Scan for the cell matching the given text and deliver its [X, Y] coordinate at center. 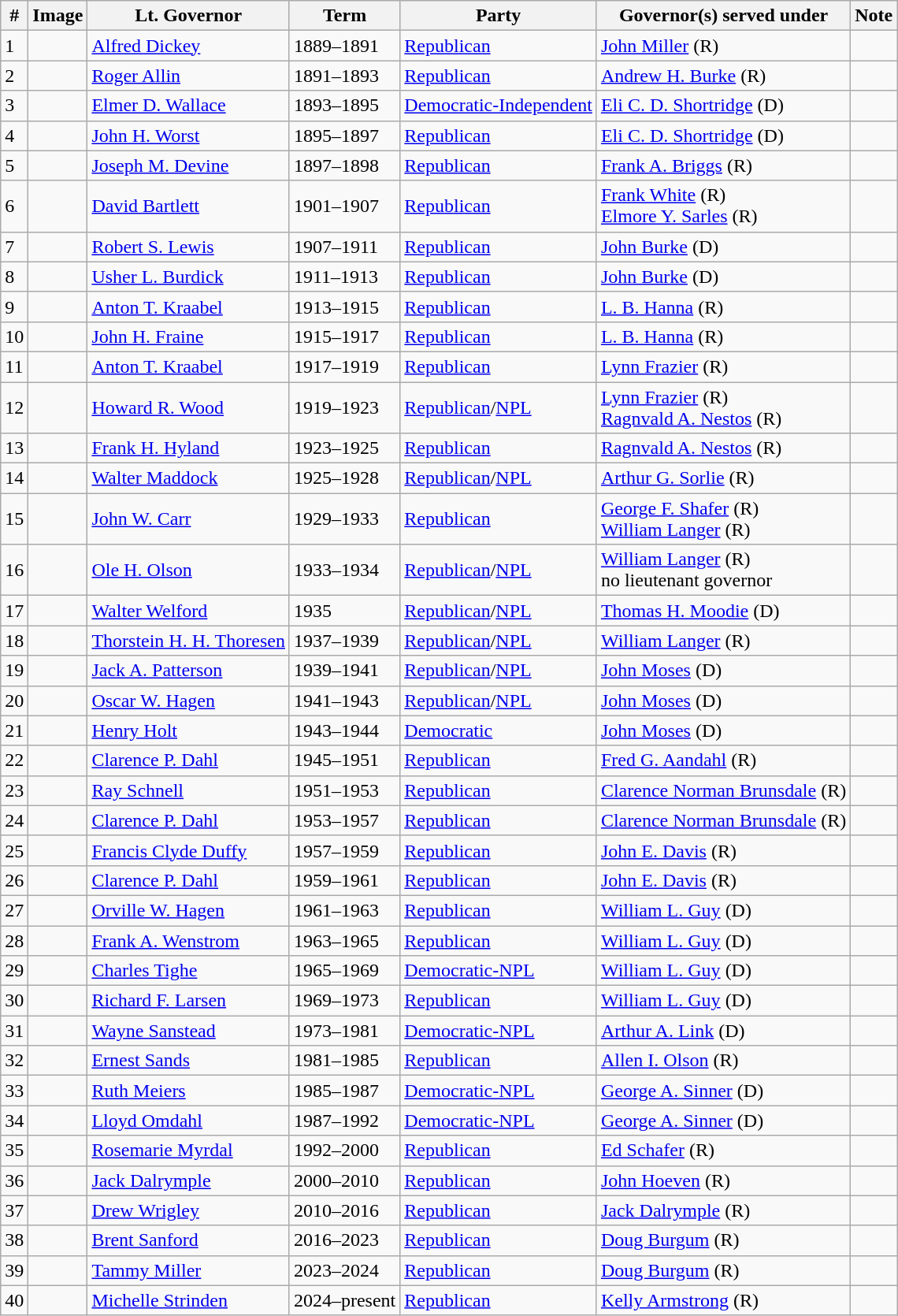
1973–1981 [344, 1031]
1992–2000 [344, 1151]
1945–1951 [344, 760]
1895–1897 [344, 136]
# [14, 16]
Term [344, 16]
26 [14, 880]
David Bartlett [189, 206]
Party [499, 16]
Ray Schnell [189, 790]
28 [14, 940]
Governor(s) served under [723, 16]
Ragnvald A. Nestos (R) [723, 448]
Charles Tighe [189, 971]
William Langer (R) [723, 641]
2 [14, 76]
Ernest Sands [189, 1061]
21 [14, 730]
Allen I. Olson (R) [723, 1061]
12 [14, 407]
1981–1985 [344, 1061]
1969–1973 [344, 1001]
Alfred Dickey [189, 46]
1943–1944 [344, 730]
5 [14, 165]
Note [874, 16]
16 [14, 571]
27 [14, 910]
Andrew H. Burke (R) [723, 76]
1913–1915 [344, 307]
1965–1969 [344, 971]
Frank H. Hyland [189, 448]
Usher L. Burdick [189, 277]
Thomas H. Moodie (D) [723, 611]
9 [14, 307]
1987–1992 [344, 1121]
1907–1911 [344, 247]
Oscar W. Hagen [189, 701]
1915–1917 [344, 336]
1929–1933 [344, 519]
18 [14, 641]
Ed Schafer (R) [723, 1151]
20 [14, 701]
Frank White (R)Elmore Y. Sarles (R) [723, 206]
Kelly Armstrong (R) [723, 1300]
38 [14, 1240]
1957–1959 [344, 850]
George F. Shafer (R)William Langer (R) [723, 519]
10 [14, 336]
14 [14, 478]
1985–1987 [344, 1091]
23 [14, 790]
Howard R. Wood [189, 407]
Fred G. Aandahl (R) [723, 760]
1951–1953 [344, 790]
Michelle Strinden [189, 1300]
2024–present [344, 1300]
Jack Dalrymple [189, 1180]
Walter Welford [189, 611]
1919–1923 [344, 407]
Wayne Sanstead [189, 1031]
1923–1925 [344, 448]
3 [14, 106]
Ruth Meiers [189, 1091]
22 [14, 760]
40 [14, 1300]
John H. Worst [189, 136]
7 [14, 247]
30 [14, 1001]
1935 [344, 611]
25 [14, 850]
2023–2024 [344, 1270]
Lynn Frazier (R)Ragnvald A. Nestos (R) [723, 407]
Elmer D. Wallace [189, 106]
2000–2010 [344, 1180]
8 [14, 277]
Walter Maddock [189, 478]
1889–1891 [344, 46]
Francis Clyde Duffy [189, 850]
1917–1919 [344, 366]
1939–1941 [344, 671]
1897–1898 [344, 165]
Ole H. Olson [189, 571]
Joseph M. Devine [189, 165]
1911–1913 [344, 277]
John Hoeven (R) [723, 1180]
29 [14, 971]
Drew Wrigley [189, 1210]
1959–1961 [344, 880]
1893–1895 [344, 106]
Robert S. Lewis [189, 247]
31 [14, 1031]
Rosemarie Myrdal [189, 1151]
1891–1893 [344, 76]
39 [14, 1270]
17 [14, 611]
6 [14, 206]
2010–2016 [344, 1210]
John Miller (R) [723, 46]
37 [14, 1210]
1 [14, 46]
32 [14, 1061]
1941–1943 [344, 701]
1961–1963 [344, 910]
2016–2023 [344, 1240]
35 [14, 1151]
John W. Carr [189, 519]
Lynn Frazier (R) [723, 366]
1901–1907 [344, 206]
4 [14, 136]
Roger Allin [189, 76]
Lloyd Omdahl [189, 1121]
15 [14, 519]
11 [14, 366]
Brent Sanford [189, 1240]
1953–1957 [344, 820]
Orville W. Hagen [189, 910]
13 [14, 448]
Richard F. Larsen [189, 1001]
1963–1965 [344, 940]
Jack Dalrymple (R) [723, 1210]
1933–1934 [344, 571]
Thorstein H. H. Thoresen [189, 641]
William Langer (R)no lieutenant governor [723, 571]
John H. Fraine [189, 336]
19 [14, 671]
33 [14, 1091]
Democratic [499, 730]
Democratic-Independent [499, 106]
Arthur G. Sorlie (R) [723, 478]
Jack A. Patterson [189, 671]
Lt. Governor [189, 16]
1937–1939 [344, 641]
34 [14, 1121]
Tammy Miller [189, 1270]
1925–1928 [344, 478]
Image [58, 16]
Frank A. Wenstrom [189, 940]
Arthur A. Link (D) [723, 1031]
24 [14, 820]
36 [14, 1180]
Frank A. Briggs (R) [723, 165]
Henry Holt [189, 730]
